For the text-containing cell, return its midpoint in [X, Y] coordinate format. 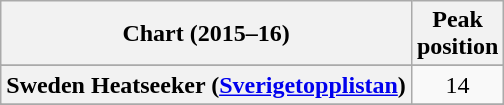
14 [457, 85]
Peak position [457, 34]
Sweden Heatseeker (Sverigetopplistan) [206, 85]
Chart (2015–16) [206, 34]
